Detect which cell encompasses the target text, then output its (x, y) center coordinate. 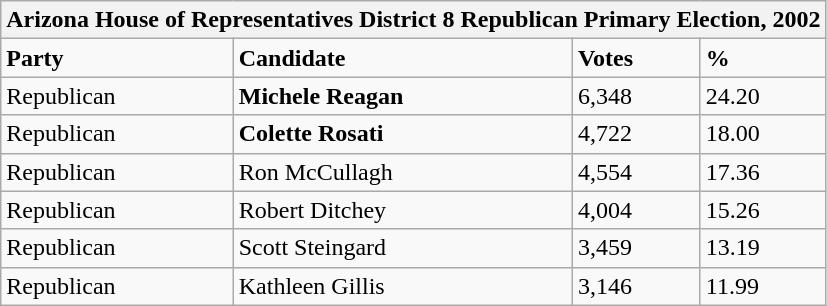
15.26 (763, 210)
4,554 (636, 172)
17.36 (763, 172)
3,146 (636, 286)
Candidate (402, 58)
24.20 (763, 96)
11.99 (763, 286)
Votes (636, 58)
6,348 (636, 96)
18.00 (763, 134)
13.19 (763, 248)
Colette Rosati (402, 134)
4,722 (636, 134)
4,004 (636, 210)
Party (117, 58)
Kathleen Gillis (402, 286)
3,459 (636, 248)
Robert Ditchey (402, 210)
Michele Reagan (402, 96)
Scott Steingard (402, 248)
Arizona House of Representatives District 8 Republican Primary Election, 2002 (414, 20)
Ron McCullagh (402, 172)
% (763, 58)
